Pinpoint the cell where the given text exists, returning its (x, y) midpoint coordinate. 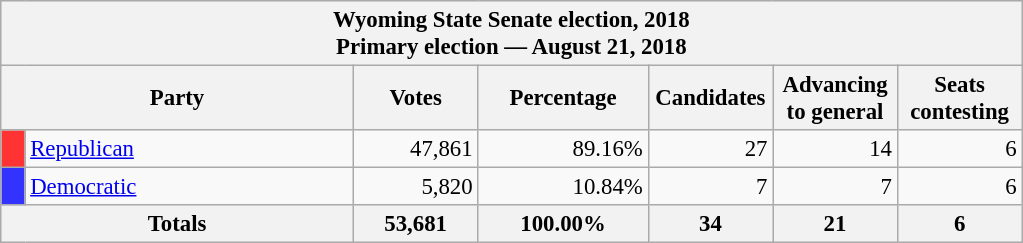
89.16% (563, 149)
5,820 (416, 187)
21 (836, 224)
10.84% (563, 187)
Seats contesting (960, 98)
Advancing to general (836, 98)
100.00% (563, 224)
Party (178, 98)
Percentage (563, 98)
Republican (189, 149)
27 (710, 149)
Democratic (189, 187)
53,681 (416, 224)
Candidates (710, 98)
Votes (416, 98)
Totals (178, 224)
47,861 (416, 149)
Wyoming State Senate election, 2018Primary election — August 21, 2018 (512, 34)
34 (710, 224)
14 (836, 149)
